Locate the cell with the specified text and output its (X, Y) center coordinate. 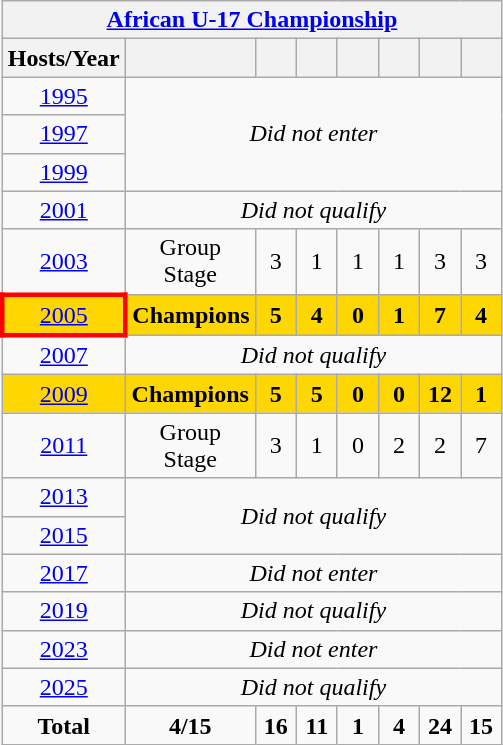
2001 (64, 210)
4/15 (190, 725)
15 (482, 725)
2009 (64, 394)
2003 (64, 262)
16 (276, 725)
12 (440, 394)
African U-17 Championship (252, 20)
11 (316, 725)
2023 (64, 649)
2015 (64, 535)
Total (64, 725)
2011 (64, 446)
1997 (64, 134)
1999 (64, 172)
2007 (64, 355)
24 (440, 725)
2005 (64, 314)
1995 (64, 96)
2017 (64, 573)
2025 (64, 687)
Hosts/Year (64, 58)
2013 (64, 497)
2019 (64, 611)
